Detect which cell encompasses the target text, then output its (x, y) center coordinate. 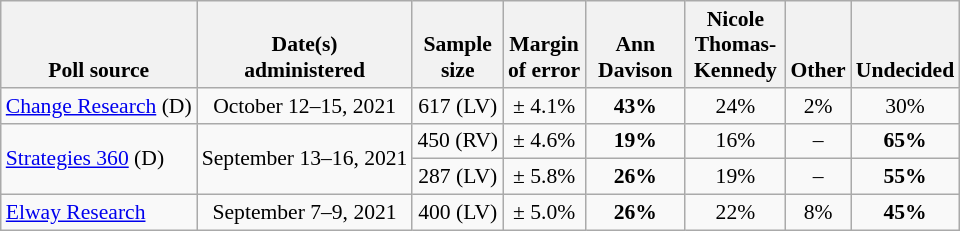
AnnDavison (635, 44)
45% (905, 213)
287 (LV) (458, 177)
± 5.8% (544, 177)
Date(s)administered (305, 44)
22% (735, 213)
Change Research (D) (99, 106)
September 13–16, 2021 (305, 158)
400 (LV) (458, 213)
Other (818, 44)
Elway Research (99, 213)
Marginof error (544, 44)
16% (735, 141)
± 4.1% (544, 106)
30% (905, 106)
617 (LV) (458, 106)
Poll source (99, 44)
NicoleThomas-Kennedy (735, 44)
Samplesize (458, 44)
± 5.0% (544, 213)
43% (635, 106)
2% (818, 106)
8% (818, 213)
September 7–9, 2021 (305, 213)
Strategies 360 (D) (99, 158)
± 4.6% (544, 141)
October 12–15, 2021 (305, 106)
Undecided (905, 44)
24% (735, 106)
55% (905, 177)
450 (RV) (458, 141)
65% (905, 141)
